Search for the cell housing the specified text and yield its [X, Y] center coordinate. 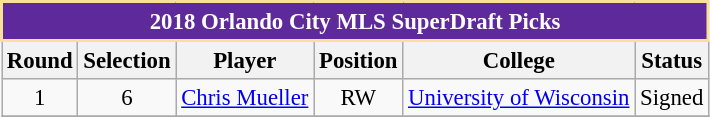
Round [40, 60]
Chris Mueller [245, 98]
6 [127, 98]
Player [245, 60]
University of Wisconsin [519, 98]
RW [358, 98]
College [519, 60]
Selection [127, 60]
1 [40, 98]
2018 Orlando City MLS SuperDraft Picks [356, 22]
Position [358, 60]
Status [672, 60]
Signed [672, 98]
